Find where the given text appears and provide that cell's center as [x, y] coordinate. 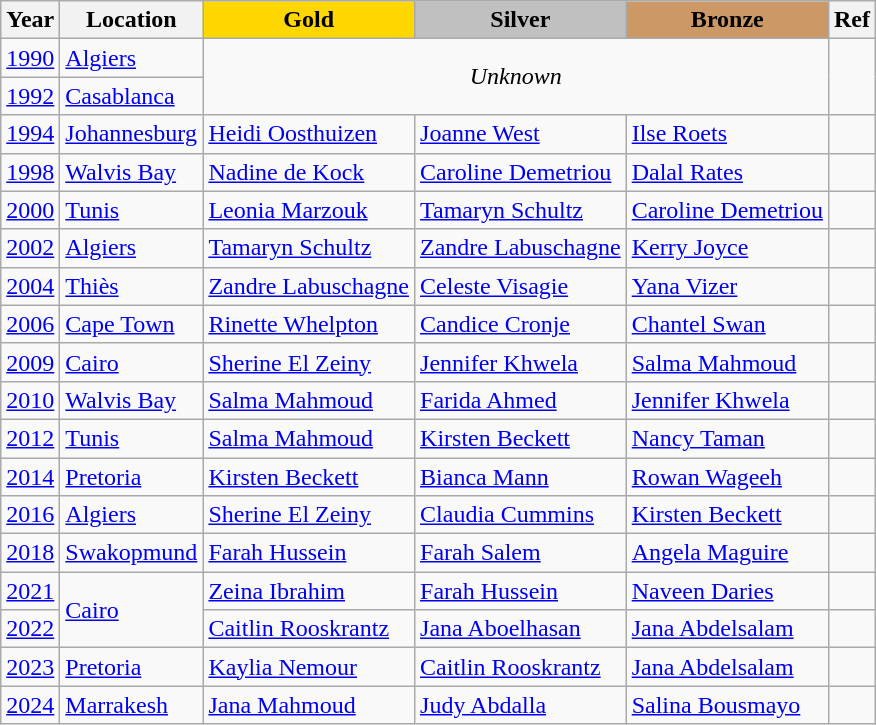
2002 [30, 248]
Nancy Taman [727, 438]
Judy Abdalla [521, 705]
Joanne West [521, 134]
2009 [30, 362]
Jana Aboelhasan [521, 629]
Swakopmund [132, 553]
Farah Salem [521, 553]
2006 [30, 324]
Location [132, 20]
Rinette Whelpton [309, 324]
Nadine de Kock [309, 172]
Ilse Roets [727, 134]
Rowan Wageeh [727, 477]
Claudia Cummins [521, 515]
2021 [30, 591]
Bianca Mann [521, 477]
Marrakesh [132, 705]
Zeina Ibrahim [309, 591]
Candice Cronje [521, 324]
Heidi Oosthuizen [309, 134]
Farida Ahmed [521, 400]
Year [30, 20]
Yana Vizer [727, 286]
2010 [30, 400]
1990 [30, 58]
Cape Town [132, 324]
Leonia Marzouk [309, 210]
Salina Bousmayo [727, 705]
Ref [852, 20]
2022 [30, 629]
Unknown [516, 77]
Bronze [727, 20]
1994 [30, 134]
2014 [30, 477]
Gold [309, 20]
2000 [30, 210]
Silver [521, 20]
Thiès [132, 286]
1998 [30, 172]
Naveen Daries [727, 591]
2004 [30, 286]
Kaylia Nemour [309, 667]
Dalal Rates [727, 172]
Chantel Swan [727, 324]
Angela Maguire [727, 553]
2024 [30, 705]
2018 [30, 553]
2016 [30, 515]
Casablanca [132, 96]
Kerry Joyce [727, 248]
2012 [30, 438]
Johannesburg [132, 134]
Jana Mahmoud [309, 705]
1992 [30, 96]
Celeste Visagie [521, 286]
2023 [30, 667]
